For the text-containing cell, return its midpoint in [X, Y] coordinate format. 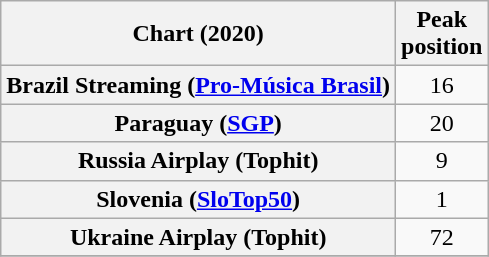
Ukraine Airplay (Tophit) [198, 237]
9 [442, 161]
1 [442, 199]
Peakposition [442, 34]
Slovenia (SloTop50) [198, 199]
Brazil Streaming (Pro-Música Brasil) [198, 85]
16 [442, 85]
20 [442, 123]
Russia Airplay (Tophit) [198, 161]
Paraguay (SGP) [198, 123]
Chart (2020) [198, 34]
72 [442, 237]
